Search for the cell housing the specified text and yield its [X, Y] center coordinate. 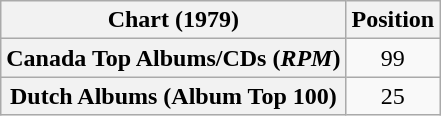
25 [393, 96]
Dutch Albums (Album Top 100) [174, 96]
99 [393, 58]
Canada Top Albums/CDs (RPM) [174, 58]
Chart (1979) [174, 20]
Position [393, 20]
